For the text-containing cell, return its midpoint in (X, Y) coordinate format. 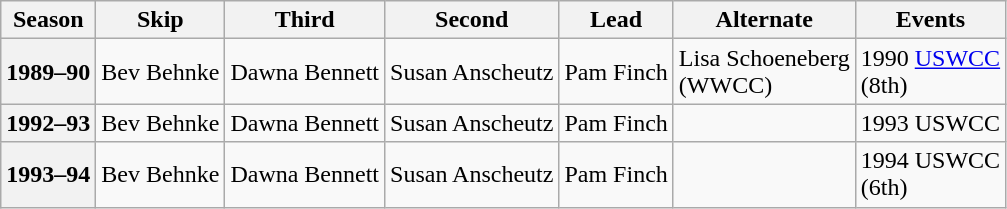
1993–94 (48, 174)
1994 USWCC (6th) (930, 174)
Lisa Schoeneberg(WWCC) (764, 72)
Lead (616, 20)
Events (930, 20)
Skip (160, 20)
1993 USWCC (930, 123)
Alternate (764, 20)
1992–93 (48, 123)
Season (48, 20)
Second (472, 20)
Third (305, 20)
1989–90 (48, 72)
1990 USWCC (8th) (930, 72)
